Identify which cell holds the provided text, then report its (x, y) central coordinate. 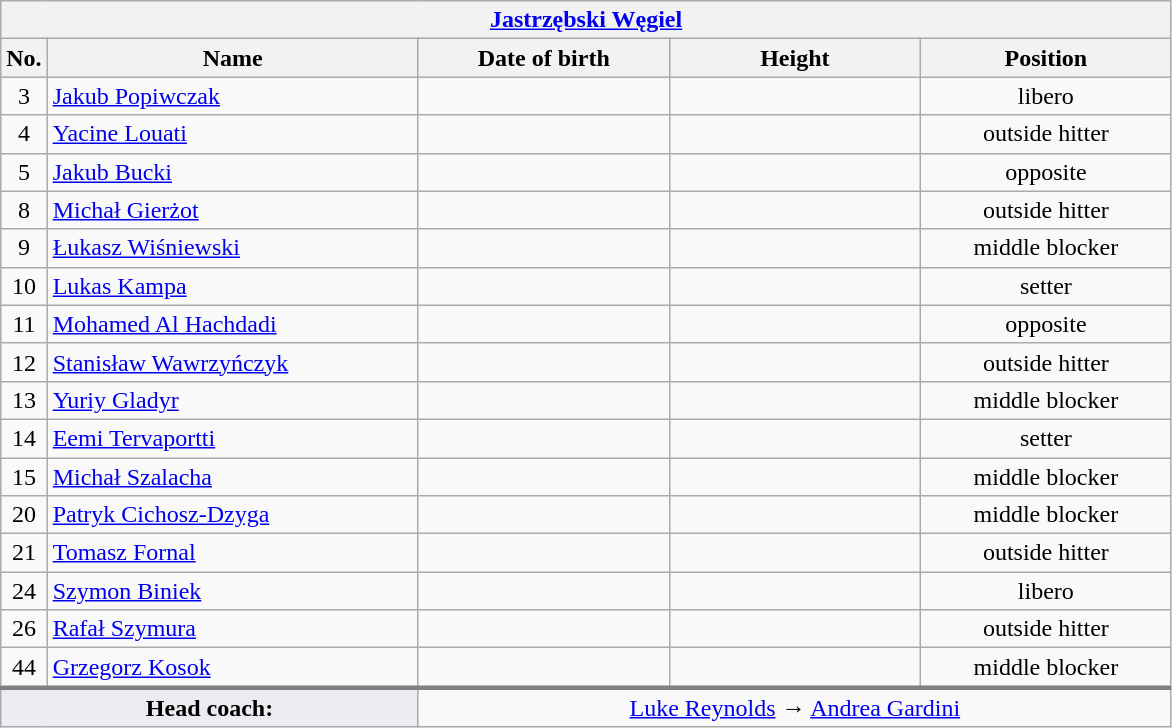
20 (24, 515)
Name (232, 58)
Position (1046, 58)
14 (24, 438)
24 (24, 591)
Jakub Popiwczak (232, 96)
Szymon Biniek (232, 591)
4 (24, 134)
Head coach: (210, 707)
Jastrzębski Węgiel (586, 20)
9 (24, 248)
Date of birth (544, 58)
Yacine Louati (232, 134)
No. (24, 58)
Height (794, 58)
11 (24, 324)
Tomasz Fornal (232, 553)
5 (24, 172)
Łukasz Wiśniewski (232, 248)
3 (24, 96)
10 (24, 286)
Luke Reynolds → Andrea Gardini (794, 707)
26 (24, 629)
21 (24, 553)
Patryk Cichosz-Dzyga (232, 515)
Stanisław Wawrzyńczyk (232, 362)
13 (24, 400)
15 (24, 477)
Lukas Kampa (232, 286)
Mohamed Al Hachdadi (232, 324)
12 (24, 362)
Rafał Szymura (232, 629)
Grzegorz Kosok (232, 668)
Yuriy Gladyr (232, 400)
44 (24, 668)
Eemi Tervaportti (232, 438)
Michał Gierżot (232, 210)
Michał Szalacha (232, 477)
8 (24, 210)
Jakub Bucki (232, 172)
